Provide the [X, Y] coordinate of the cell's center where the given text is located.  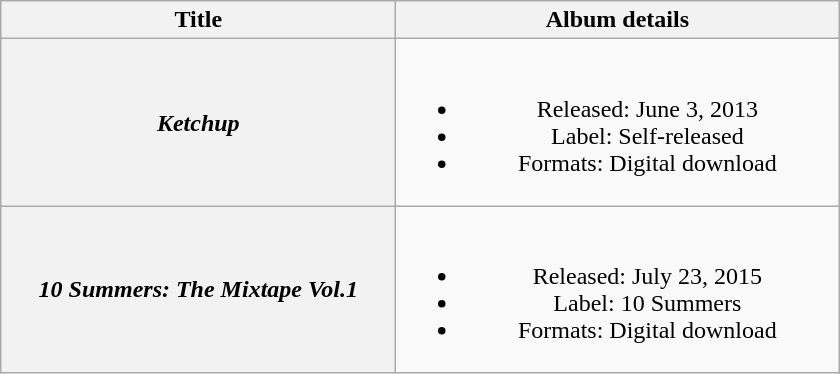
Album details [618, 20]
Released: June 3, 2013Label: Self-releasedFormats: Digital download [618, 122]
Ketchup [198, 122]
Released: July 23, 2015Label: 10 SummersFormats: Digital download [618, 290]
Title [198, 20]
10 Summers: The Mixtape Vol.1 [198, 290]
